Pinpoint the cell where the given text exists, returning its (X, Y) midpoint coordinate. 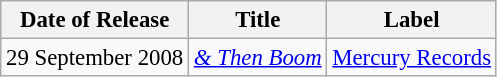
29 September 2008 (95, 58)
Title (258, 20)
Mercury Records (412, 58)
Date of Release (95, 20)
& Then Boom (258, 58)
Label (412, 20)
